Find where the given text appears and provide that cell's center as (x, y) coordinate. 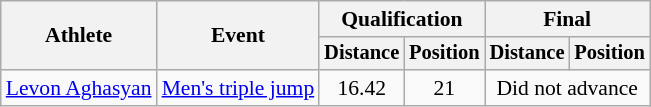
21 (444, 88)
Did not advance (568, 88)
Final (568, 19)
Men's triple jump (238, 88)
Event (238, 36)
Qualification (402, 19)
Athlete (79, 36)
Levon Aghasyan (79, 88)
16.42 (362, 88)
